For the text-containing cell, return its midpoint in (x, y) coordinate format. 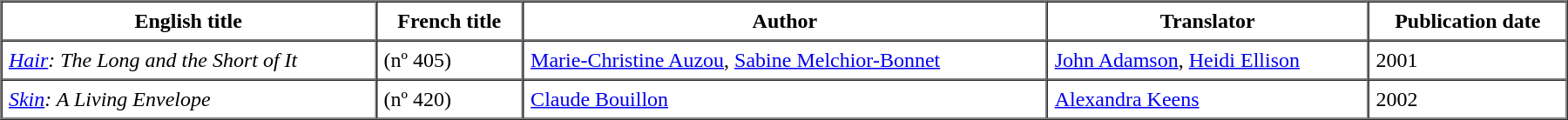
Author (785, 21)
(nº 405) (449, 59)
Alexandra Keens (1207, 99)
John Adamson, Heidi Ellison (1207, 59)
(nº 420) (449, 99)
Publication date (1468, 21)
Marie-Christine Auzou, Sabine Melchior-Bonnet (785, 59)
Translator (1207, 21)
French title (449, 21)
Skin: A Living Envelope (188, 99)
2001 (1468, 59)
Hair: The Long and the Short of It (188, 59)
Claude Bouillon (785, 99)
English title (188, 21)
2002 (1468, 99)
